Provide the (X, Y) coordinate of the cell's center where the given text is located.  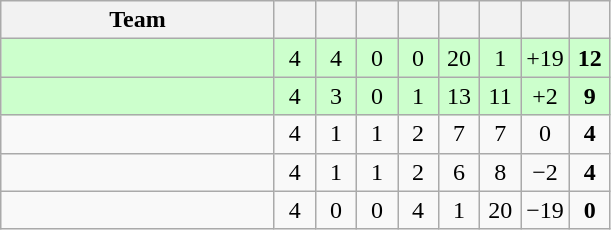
+2 (546, 96)
8 (500, 172)
−19 (546, 210)
6 (460, 172)
13 (460, 96)
3 (336, 96)
+19 (546, 58)
11 (500, 96)
Team (138, 20)
12 (590, 58)
9 (590, 96)
−2 (546, 172)
